Return the [x, y] coordinate for the center point of the cell that contains the specified text.  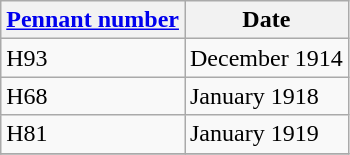
December 1914 [266, 58]
Pennant number [93, 20]
January 1919 [266, 134]
Date [266, 20]
H68 [93, 96]
January 1918 [266, 96]
H93 [93, 58]
H81 [93, 134]
